Find where the given text appears and provide that cell's center as [X, Y] coordinate. 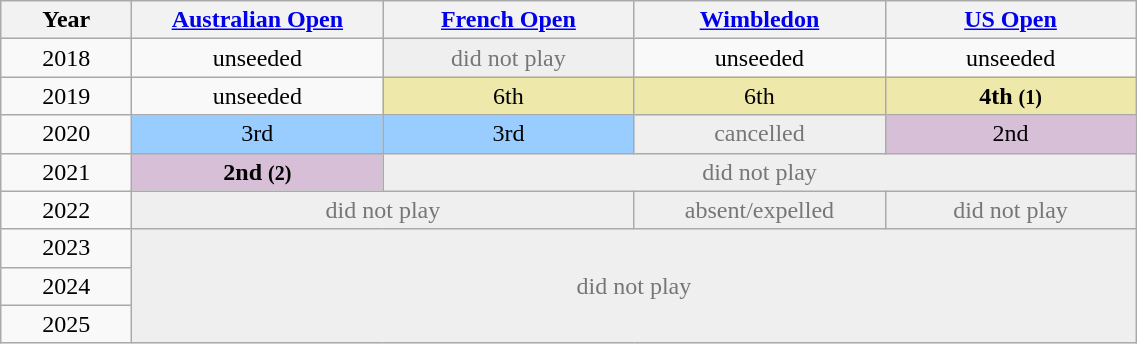
2022 [66, 210]
2021 [66, 172]
2018 [66, 58]
Year [66, 20]
absent/expelled [760, 210]
2023 [66, 248]
2020 [66, 134]
US Open [1010, 20]
2nd [1010, 134]
2025 [66, 324]
2nd (2) [258, 172]
French Open [508, 20]
4th (1) [1010, 96]
2024 [66, 286]
cancelled [760, 134]
Australian Open [258, 20]
Wimbledon [760, 20]
2019 [66, 96]
